Extract the [x, y] coordinate from the center of the cell holding the provided text.  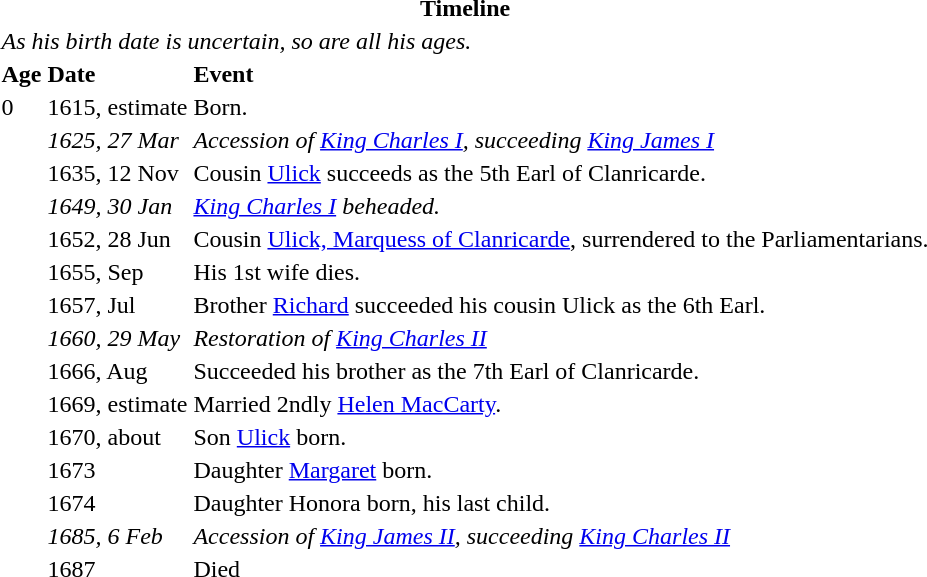
1670, about [118, 437]
1655, Sep [118, 272]
0 [22, 107]
1649, 30 Jan [118, 206]
1625, 27 Mar [118, 140]
1652, 28 Jun [118, 239]
1657, Jul [118, 305]
Age [22, 74]
1666, Aug [118, 371]
1669, estimate [118, 404]
1615, estimate [118, 107]
1674 [118, 503]
1685, 6 Feb [118, 536]
1635, 12 Nov [118, 173]
1660, 29 May [118, 338]
1673 [118, 470]
Date [118, 74]
